Determine the [x, y] coordinate at the center of the cell enclosing the given text.  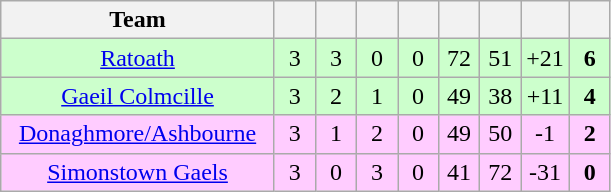
Donaghmore/Ashbourne [138, 134]
6 [590, 58]
51 [500, 58]
Team [138, 20]
50 [500, 134]
-31 [546, 172]
4 [590, 96]
+11 [546, 96]
-1 [546, 134]
41 [460, 172]
Ratoath [138, 58]
Simonstown Gaels [138, 172]
38 [500, 96]
+21 [546, 58]
Gaeil Colmcille [138, 96]
